Return (X, Y) of the center of cell containing provided text 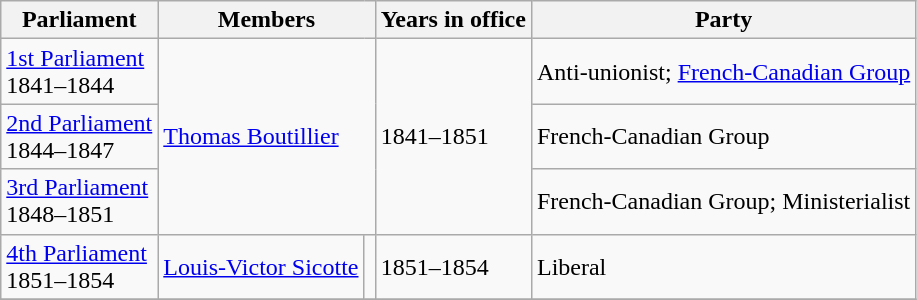
Louis-Victor Sicotte (261, 266)
Thomas Boutillier (266, 136)
Members (266, 20)
Liberal (723, 266)
1851–1854 (453, 266)
Parliament (80, 20)
French-Canadian Group (723, 136)
Anti-unionist; French-Canadian Group (723, 72)
3rd Parliament1848–1851 (80, 202)
1st Parliament1841–1844 (80, 72)
Years in office (453, 20)
2nd Parliament1844–1847 (80, 136)
Party (723, 20)
French-Canadian Group; Ministerialist (723, 202)
4th Parliament1851–1854 (80, 266)
1841–1851 (453, 136)
